Search for the cell housing the specified text and yield its [X, Y] center coordinate. 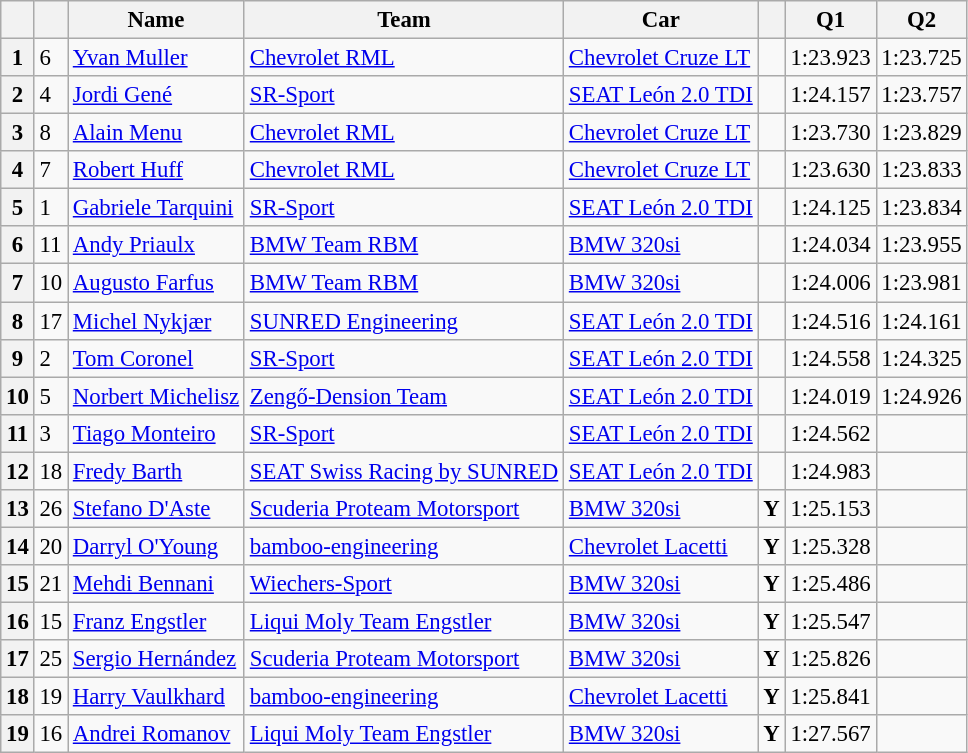
1:24.562 [830, 433]
Franz Engstler [156, 621]
20 [50, 546]
1:27.567 [830, 734]
1:23.829 [922, 133]
Car [662, 20]
1:25.153 [830, 509]
Q1 [830, 20]
1:24.006 [830, 283]
1:24.926 [922, 396]
1:25.826 [830, 659]
1:24.019 [830, 396]
Andrei Romanov [156, 734]
12 [18, 471]
1:25.328 [830, 546]
1:24.325 [922, 358]
Darryl O'Young [156, 546]
1:23.981 [922, 283]
1:25.841 [830, 697]
Gabriele Tarquini [156, 208]
Robert Huff [156, 170]
1:25.547 [830, 621]
1:24.983 [830, 471]
Jordi Gené [156, 95]
Andy Priaulx [156, 245]
Alain Menu [156, 133]
1:24.558 [830, 358]
Mehdi Bennani [156, 584]
1:25.486 [830, 584]
1:23.834 [922, 208]
14 [18, 546]
26 [50, 509]
1:23.630 [830, 170]
1:24.034 [830, 245]
Wiechers-Sport [404, 584]
Michel Nykjær [156, 321]
1:23.725 [922, 58]
Tom Coronel [156, 358]
Zengő-Dension Team [404, 396]
SUNRED Engineering [404, 321]
Yvan Muller [156, 58]
21 [50, 584]
25 [50, 659]
1:24.157 [830, 95]
Fredy Barth [156, 471]
Norbert Michelisz [156, 396]
Tiago Monteiro [156, 433]
1:23.757 [922, 95]
Team [404, 20]
1:24.516 [830, 321]
1:23.955 [922, 245]
Sergio Hernández [156, 659]
1:23.833 [922, 170]
9 [18, 358]
Q2 [922, 20]
Name [156, 20]
SEAT Swiss Racing by SUNRED [404, 471]
Augusto Farfus [156, 283]
Harry Vaulkhard [156, 697]
1:23.923 [830, 58]
1:24.125 [830, 208]
13 [18, 509]
Stefano D'Aste [156, 509]
1:24.161 [922, 321]
1:23.730 [830, 133]
